Scan for the cell matching the given text and deliver its (x, y) coordinate at center. 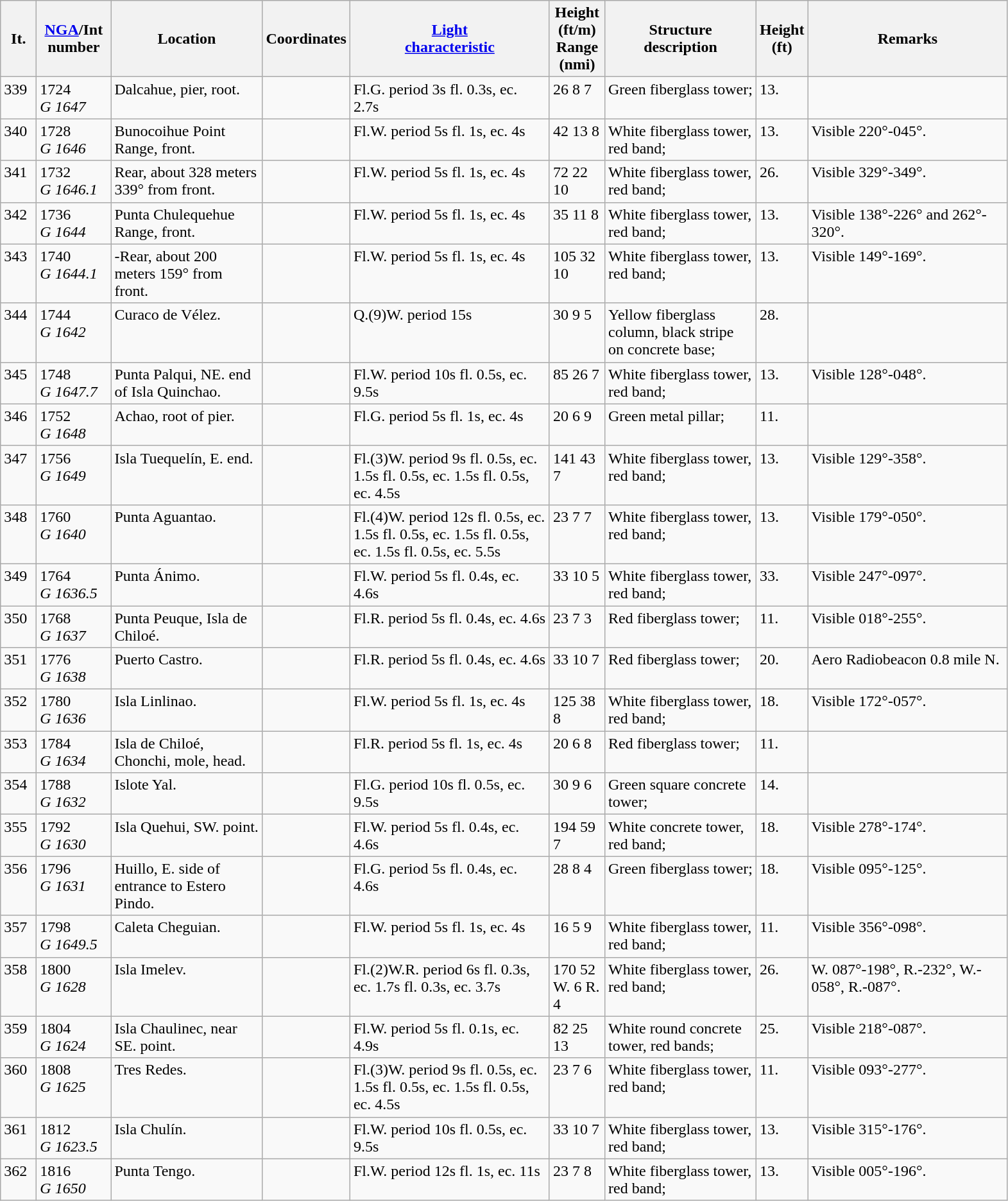
346 (19, 425)
344 (19, 333)
1736G 1644 (74, 223)
341 (19, 181)
Huillo, E. side of entrance to Estero Pindo. (187, 886)
355 (19, 836)
342 (19, 223)
Visible 315°-176°. (907, 1137)
347 (19, 475)
354 (19, 793)
1732G 1646.1 (74, 181)
NGA/Intnumber (74, 39)
14. (782, 793)
194 59 7 (577, 836)
30 9 6 (577, 793)
1776G 1638 (74, 669)
White concrete tower, red band; (680, 836)
20. (782, 669)
352 (19, 710)
Isla Quehui, SW. point. (187, 836)
Punta Palqui, NE. end of Isla Quinchao. (187, 383)
Punta Peuque, Isla de Chiloé. (187, 626)
Visible 128°-048°. (907, 383)
Achao, root of pier. (187, 425)
353 (19, 752)
1724G 1647 (74, 98)
Isla de Chiloé, Chonchi, mole, head. (187, 752)
-Rear, about 200 meters 159° from front. (187, 273)
349 (19, 584)
It. (19, 39)
1812G 1623.5 (74, 1137)
1752G 1648 (74, 425)
125 38 8 (577, 710)
Visible 095°-125°. (907, 886)
Bunocoihue Point Range, front. (187, 140)
1808G 1625 (74, 1087)
Location (187, 39)
Caleta Cheguian. (187, 936)
Yellow fiberglass column, black stripe on concrete base; (680, 333)
Dalcahue, pier, root. (187, 98)
1768G 1637 (74, 626)
Curaco de Vélez. (187, 333)
Visible 093°-277°. (907, 1087)
Green metal pillar; (680, 425)
Fl.G. period 5s fl. 0.4s, ec. 4.6s (449, 886)
W. 087°-198°, R.-232°, W.- 058°, R.-087°. (907, 987)
Fl.G. period 3s fl. 0.3s, ec. 2.7s (449, 98)
362 (19, 1180)
Isla Linlinao. (187, 710)
20 6 8 (577, 752)
82 25 13 (577, 1037)
Visible 220°-045°. (907, 140)
Visible 018°-255°. (907, 626)
1748G 1647.7 (74, 383)
105 32 10 (577, 273)
Visible 129°-358°. (907, 475)
Visible 329°-349°. (907, 181)
Isla Tuequelín, E. end. (187, 475)
Visible 005°-196°. (907, 1180)
Visible 356°-098°. (907, 936)
Isla Imelev. (187, 987)
1800G 1628 (74, 987)
42 13 8 (577, 140)
1728G 1646 (74, 140)
Fl.W. period 12s fl. 1s, ec. 11s (449, 1180)
Visible 247°-097°. (907, 584)
Visible 149°-169°. (907, 273)
1816G 1650 (74, 1180)
23 7 7 (577, 534)
350 (19, 626)
Visible 138°-226° and 262°- 320°. (907, 223)
Punta Chulequehue Range, front. (187, 223)
White round concrete tower, red bands; (680, 1037)
Visible 218°-087°. (907, 1037)
16 5 9 (577, 936)
26 8 7 (577, 98)
1784G 1634 (74, 752)
1764G 1636.5 (74, 584)
23 7 6 (577, 1087)
33. (782, 584)
Tres Redes. (187, 1087)
Structuredescription (680, 39)
23 7 8 (577, 1180)
360 (19, 1087)
1760G 1640 (74, 534)
Fl.G. period 5s fl. 1s, ec. 4s (449, 425)
30 9 5 (577, 333)
345 (19, 383)
Remarks (907, 39)
Rear, about 328 meters 339° from front. (187, 181)
35 11 8 (577, 223)
Height (ft) (782, 39)
1792G 1630 (74, 836)
343 (19, 273)
28. (782, 333)
339 (19, 98)
Puerto Castro. (187, 669)
33 10 5 (577, 584)
Visible 278°-174°. (907, 836)
25. (782, 1037)
Green square concrete tower; (680, 793)
72 22 10 (577, 181)
351 (19, 669)
Islote Yal. (187, 793)
1744G 1642 (74, 333)
141 43 7 (577, 475)
Fl.G. period 10s fl. 0.5s, ec. 9.5s (449, 793)
23 7 3 (577, 626)
1788G 1632 (74, 793)
1804G 1624 (74, 1037)
1756G 1649 (74, 475)
348 (19, 534)
1780G 1636 (74, 710)
Visible 179°-050°. (907, 534)
361 (19, 1137)
359 (19, 1037)
Fl.(2)W.R. period 6s fl. 0.3s, ec. 1.7s fl. 0.3s, ec. 3.7s (449, 987)
358 (19, 987)
Fl.R. period 5s fl. 1s, ec. 4s (449, 752)
20 6 9 (577, 425)
28 8 4 (577, 886)
1740G 1644.1 (74, 273)
Height (ft/m)Range (nmi) (577, 39)
Q.(9)W. period 15s (449, 333)
Lightcharacteristic (449, 39)
340 (19, 140)
1798G 1649.5 (74, 936)
Coordinates (306, 39)
Punta Aguantao. (187, 534)
Visible 172°-057°. (907, 710)
Aero Radiobeacon 0.8 mile N. (907, 669)
357 (19, 936)
Isla Chaulinec, near SE. point. (187, 1037)
170 52 W. 6 R. 4 (577, 987)
Isla Chulín. (187, 1137)
Punta Tengo. (187, 1180)
1796G 1631 (74, 886)
Fl.W. period 5s fl. 0.1s, ec. 4.9s (449, 1037)
Fl.(4)W. period 12s fl. 0.5s, ec. 1.5s fl. 0.5s, ec. 1.5s fl. 0.5s, ec. 1.5s fl. 0.5s, ec. 5.5s (449, 534)
85 26 7 (577, 383)
Punta Ánimo. (187, 584)
356 (19, 886)
